For the text-containing cell, return its midpoint in (x, y) coordinate format. 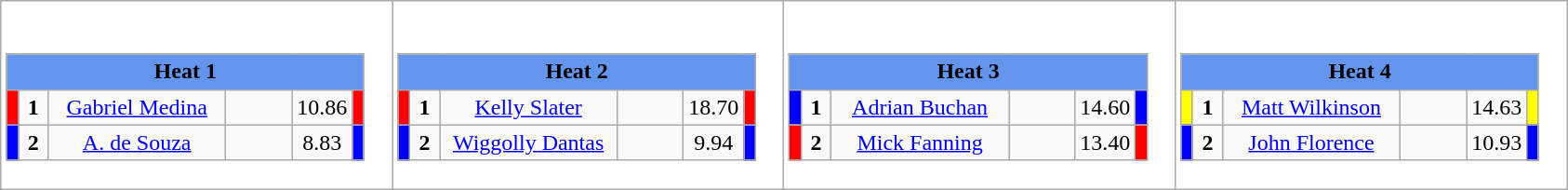
13.40 (1105, 142)
8.83 (322, 142)
Heat 4 1 Matt Wilkinson 14.63 2 John Florence 10.93 (1371, 95)
14.63 (1497, 107)
John Florence (1311, 142)
A. de Souza (138, 142)
Heat 4 (1360, 72)
Wiggolly Dantas (528, 142)
Matt Wilkinson (1311, 107)
Heat 3 (968, 72)
Adrian Buchan (921, 107)
Heat 2 (577, 72)
Heat 1 (185, 72)
Mick Fanning (921, 142)
Heat 2 1 Kelly Slater 18.70 2 Wiggolly Dantas 9.94 (588, 95)
Heat 3 1 Adrian Buchan 14.60 2 Mick Fanning 13.40 (980, 95)
14.60 (1105, 107)
10.86 (322, 107)
Gabriel Medina (138, 107)
18.70 (714, 107)
9.94 (714, 142)
Kelly Slater (528, 107)
10.93 (1497, 142)
Heat 1 1 Gabriel Medina 10.86 2 A. de Souza 8.83 (197, 95)
